Identify which cell holds the provided text, then report its (X, Y) central coordinate. 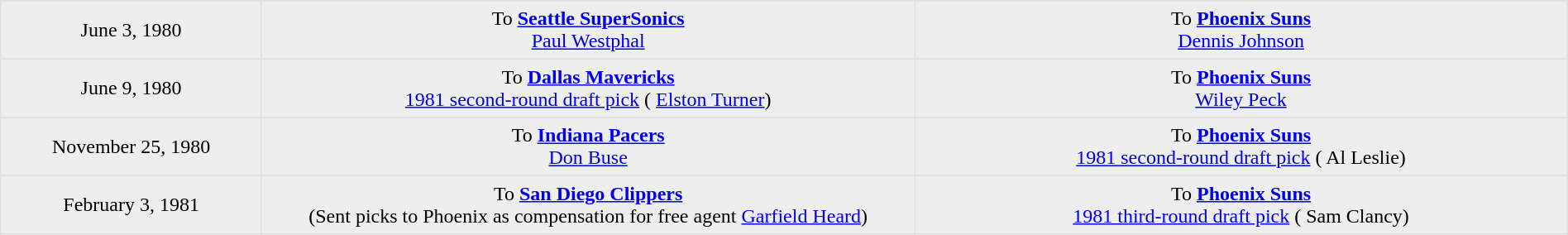
June 9, 1980 (131, 88)
To Phoenix Suns Dennis Johnson (1241, 30)
To Phoenix Suns Wiley Peck (1241, 88)
November 25, 1980 (131, 146)
To Dallas Mavericks1981 second-round draft pick ( Elston Turner) (587, 88)
To Phoenix Suns1981 third-round draft pick ( Sam Clancy) (1241, 204)
To San Diego Clippers(Sent picks to Phoenix as compensation for free agent Garfield Heard) (587, 204)
To Phoenix Suns1981 second-round draft pick ( Al Leslie) (1241, 146)
February 3, 1981 (131, 204)
To Seattle SuperSonics Paul Westphal (587, 30)
June 3, 1980 (131, 30)
To Indiana Pacers Don Buse (587, 146)
